Search for the cell housing the specified text and yield its (x, y) center coordinate. 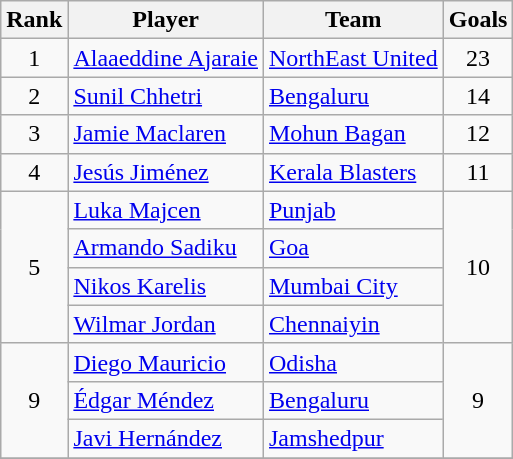
Chennaiyin (353, 324)
2 (34, 96)
Javi Hernández (166, 438)
23 (478, 58)
Sunil Chhetri (166, 96)
Nikos Karelis (166, 286)
Diego Mauricio (166, 362)
Alaaeddine Ajaraie (166, 58)
Goals (478, 20)
12 (478, 134)
1 (34, 58)
Mohun Bagan (353, 134)
Jamie Maclaren (166, 134)
Kerala Blasters (353, 172)
Édgar Méndez (166, 400)
Odisha (353, 362)
Armando Sadiku (166, 248)
4 (34, 172)
Goa (353, 248)
11 (478, 172)
Team (353, 20)
Jesús Jiménez (166, 172)
Rank (34, 20)
Punjab (353, 210)
Jamshedpur (353, 438)
Luka Majcen (166, 210)
Mumbai City (353, 286)
Wilmar Jordan (166, 324)
3 (34, 134)
Player (166, 20)
NorthEast United (353, 58)
14 (478, 96)
10 (478, 267)
5 (34, 267)
